Scan for the cell matching the given text and deliver its [X, Y] coordinate at center. 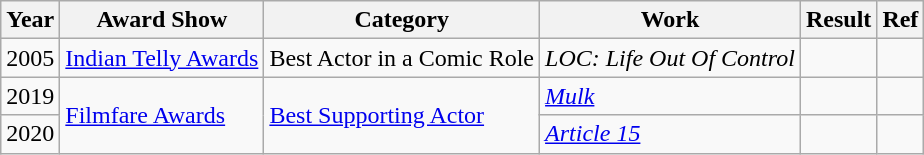
Best Supporting Actor [402, 115]
Award Show [162, 20]
LOC: Life Out Of Control [670, 58]
Best Actor in a Comic Role [402, 58]
Work [670, 20]
Indian Telly Awards [162, 58]
2019 [30, 96]
Article 15 [670, 134]
2020 [30, 134]
Filmfare Awards [162, 115]
Year [30, 20]
Result [838, 20]
Ref [900, 20]
Mulk [670, 96]
2005 [30, 58]
Category [402, 20]
